Scan for the cell matching the given text and deliver its (x, y) coordinate at center. 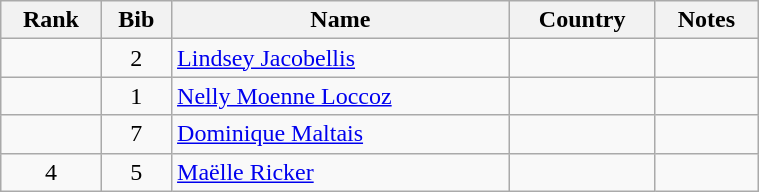
Name (341, 20)
Bib (136, 20)
5 (136, 172)
Lindsey Jacobellis (341, 58)
2 (136, 58)
Country (582, 20)
1 (136, 96)
Nelly Moenne Loccoz (341, 96)
Rank (51, 20)
Notes (706, 20)
7 (136, 134)
Dominique Maltais (341, 134)
4 (51, 172)
Maëlle Ricker (341, 172)
